Search for the cell housing the specified text and yield its [X, Y] center coordinate. 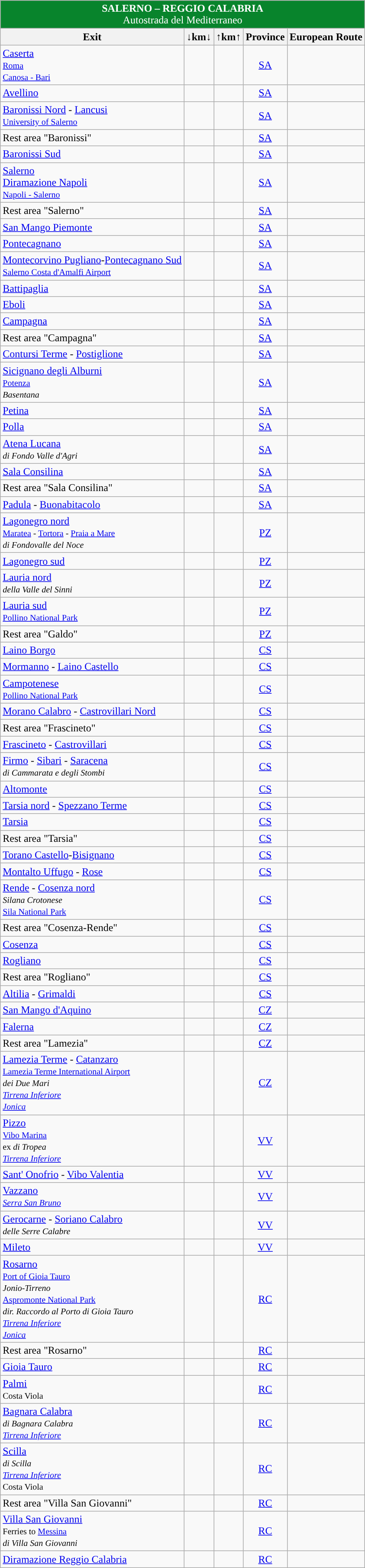
Rest area "Cosenza-Rende" [92, 928]
Polla [92, 427]
Rest area "Campagna" [92, 338]
Atena Lucana di Fondo Valle d'Agri [92, 449]
Rogliano [92, 961]
Rest area "Salerno" [92, 210]
Avellino [92, 93]
San Mango d'Aquino [92, 1010]
Mormanno - Laino Castello [92, 667]
Contursi Terme - Postiglione [92, 354]
Torano Castello-Bisignano [92, 855]
European Route [326, 37]
Caserta Roma Canosa - Bari [92, 65]
Montalto Uffugo - Rose [92, 871]
Battipaglia [92, 288]
Rest area "Lamezia" [92, 1043]
Rest area "Rogliano" [92, 977]
Rest area "Galdo" [92, 634]
Rende - Cosenza nord Silana Crotonese Sila National Park [92, 899]
Baronissi Nord - Lancusi University of Salerno [92, 115]
Palmi Costa Viola [92, 1389]
Scilla di Scilla Tirrena Inferiore Costa Viola [92, 1469]
Mileto [92, 1247]
Gerocarne - Soriano Calabro delle Serre Calabre [92, 1225]
Altomonte [92, 789]
Lauria sud Pollino National Park [92, 611]
Morano Calabro - Castrovillari Nord [92, 711]
San Mango Piemonte [92, 227]
Province [265, 37]
↑km↑ [229, 37]
Tarsia [92, 822]
Rest area "Villa San Giovanni" [92, 1503]
Cosenza [92, 944]
Altilia - Grimaldi [92, 994]
Campotenese Pollino National Park [92, 689]
Villa San Giovanni Ferries to Messina di Villa San Giovanni [92, 1531]
Rest area "Sala Consilina" [92, 488]
Montecorvino Pugliano-Pontecagnano Sud Salerno Costa d'Amalfi Airport [92, 266]
↓km↓ [199, 37]
Tarsia nord - Spezzano Terme [92, 805]
Petina [92, 411]
Rest area "Baronissi" [92, 138]
Lagonegro sud [92, 561]
Sala Consilina [92, 472]
Sicignano degli Alburni Potenza Basentana [92, 382]
Pontecagnano [92, 243]
Firmo - Sibari - Saracena di Cammarata e degli Stombi [92, 766]
Rest area "Rosarno" [92, 1350]
Diramazione Reggio Calabria [92, 1559]
Salerno Diramazione Napoli Napoli - Salerno [92, 182]
Lagonegro nordMaratea - Tortora - Praia a Mare di Fondovalle del Noce [92, 533]
Eboli [92, 305]
Gioia Tauro [92, 1367]
Bagnara Calabra di Bagnara Calabra Tirrena Inferiore [92, 1423]
Exit [92, 37]
Lauria nord della Valle del Sinni [92, 583]
SALERNO – REGGIO CALABRIAAutostrada del Mediterraneo [183, 15]
Rest area "Frascineto" [92, 728]
Falerna [92, 1027]
Frascineto - Castrovillari [92, 744]
Sant' Onofrio - Vibo Valentia [92, 1174]
Lamezia Terme - Catanzaro Lamezia Terme International Airport dei Due Mari Tirrena Inferiore Jonica [92, 1083]
Vazzano Serra San Bruno [92, 1197]
Laino Borgo [92, 650]
Padula - Buonabitacolo [92, 504]
Baronissi Sud [92, 154]
Rosarno Port of Gioia Tauro Jonio-Tirreno Aspromonte National Park dir. Raccordo al Porto di Gioia Tauro Tirrena Inferiore Jonica [92, 1299]
Rest area "Tarsia" [92, 838]
Campagna [92, 321]
Pizzo Vibo Marinaex di Tropea Tirrena Inferiore [92, 1141]
